Return (X, Y) of the center of cell containing provided text 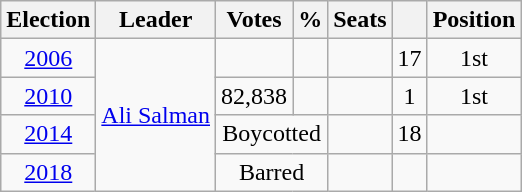
Votes (254, 20)
17 (410, 58)
Boycotted (272, 134)
2010 (48, 96)
Position (474, 20)
18 (410, 134)
Leader (156, 20)
Barred (272, 172)
2006 (48, 58)
2014 (48, 134)
% (310, 20)
Seats (360, 20)
Election (48, 20)
82,838 (254, 96)
2018 (48, 172)
Ali Salman (156, 115)
1 (410, 96)
